Determine the [x, y] coordinate at the center of the cell enclosing the given text.  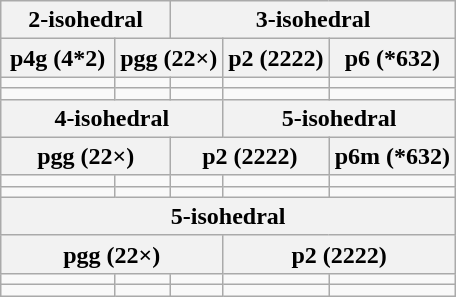
p6 (*632) [392, 58]
4-isohedral [112, 118]
2-isohedral [86, 20]
3-isohedral [314, 20]
p4g (4*2) [58, 58]
p6m (*632) [392, 156]
